Provide the (X, Y) coordinate of the cell's center where the given text is located.  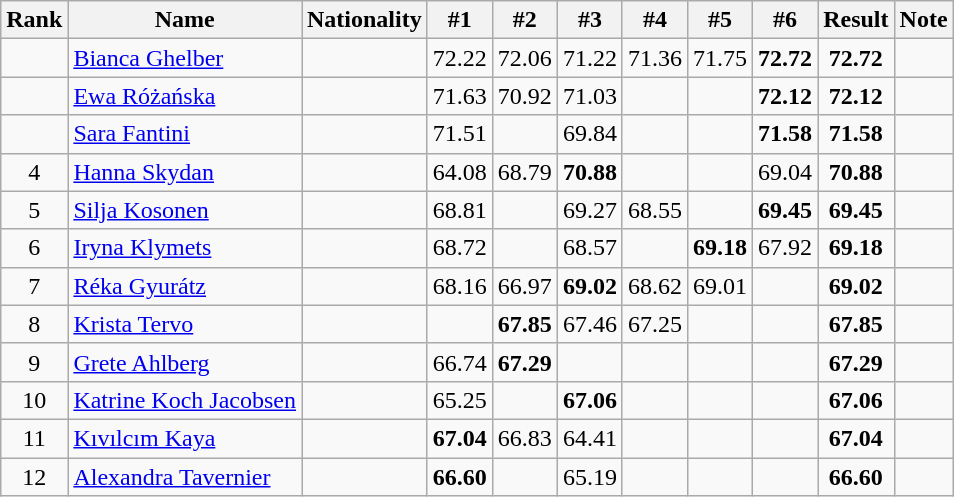
67.92 (786, 248)
8 (34, 324)
Grete Ahlberg (185, 362)
6 (34, 248)
68.55 (654, 210)
65.19 (590, 477)
#6 (786, 20)
66.97 (524, 286)
71.75 (720, 58)
71.63 (460, 96)
11 (34, 438)
68.79 (524, 172)
65.25 (460, 400)
4 (34, 172)
71.36 (654, 58)
72.06 (524, 58)
71.22 (590, 58)
Sara Fantini (185, 134)
70.92 (524, 96)
Krista Tervo (185, 324)
10 (34, 400)
5 (34, 210)
69.84 (590, 134)
#4 (654, 20)
71.51 (460, 134)
Iryna Klymets (185, 248)
Nationality (365, 20)
9 (34, 362)
Bianca Ghelber (185, 58)
68.81 (460, 210)
66.83 (524, 438)
68.16 (460, 286)
Rank (34, 20)
64.41 (590, 438)
Katrine Koch Jacobsen (185, 400)
71.03 (590, 96)
#5 (720, 20)
66.74 (460, 362)
67.46 (590, 324)
Note (924, 20)
64.08 (460, 172)
12 (34, 477)
Name (185, 20)
Result (856, 20)
#2 (524, 20)
69.04 (786, 172)
#3 (590, 20)
69.27 (590, 210)
7 (34, 286)
Hanna Skydan (185, 172)
67.25 (654, 324)
72.22 (460, 58)
Réka Gyurátz (185, 286)
Silja Kosonen (185, 210)
Kıvılcım Kaya (185, 438)
68.57 (590, 248)
68.62 (654, 286)
68.72 (460, 248)
Ewa Różańska (185, 96)
Alexandra Tavernier (185, 477)
#1 (460, 20)
69.01 (720, 286)
